From the cell containing the given text, extract its center point as (X, Y) coordinate. 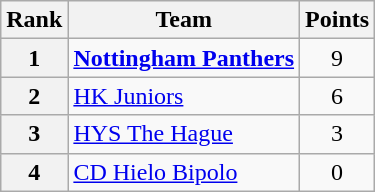
4 (34, 172)
2 (34, 96)
1 (34, 58)
0 (338, 172)
Nottingham Panthers (184, 58)
Team (184, 20)
HK Juniors (184, 96)
6 (338, 96)
Points (338, 20)
HYS The Hague (184, 134)
9 (338, 58)
Rank (34, 20)
CD Hielo Bipolo (184, 172)
